Detect which cell encompasses the target text, then output its [X, Y] center coordinate. 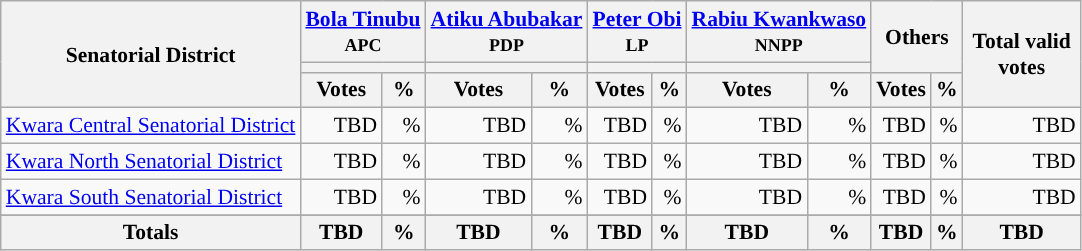
Rabiu KwankwasoNNPP [780, 32]
Peter ObiLP [636, 32]
Bola TinubuAPC [362, 32]
Totals [151, 233]
Atiku AbubakarPDP [507, 32]
Total valid votes [1022, 54]
Kwara Central Senatorial District [151, 126]
Kwara North Senatorial District [151, 162]
Kwara South Senatorial District [151, 197]
Senatorial District [151, 54]
Others [916, 36]
